Return the [x, y] coordinate for the center point of the cell that contains the specified text.  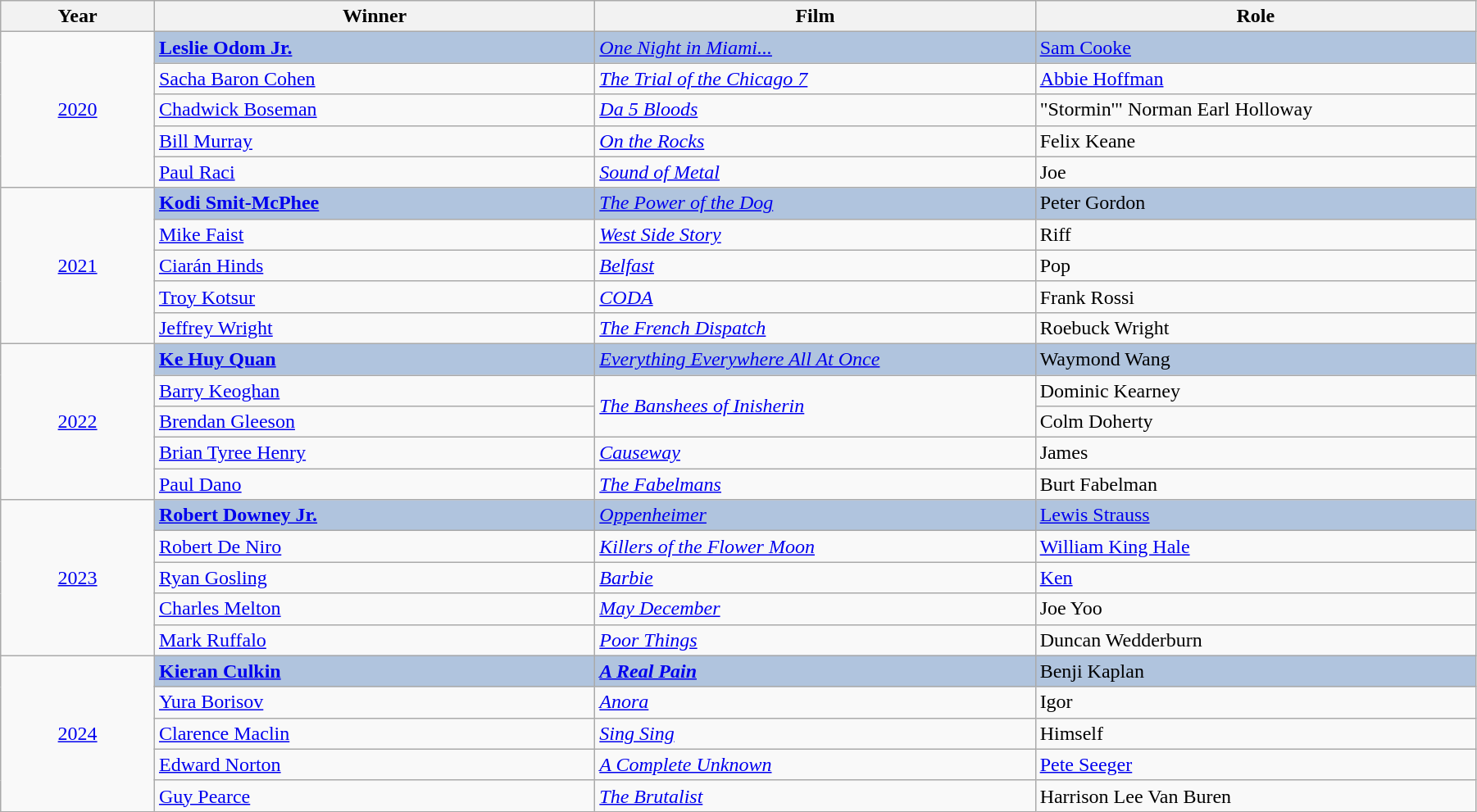
Mark Ruffalo [374, 640]
Belfast [815, 265]
Anora [815, 702]
The Banshees of Inisherin [815, 406]
Mike Faist [374, 234]
On the Rocks [815, 141]
Waymond Wang [1256, 359]
Da 5 Bloods [815, 110]
Abbie Hoffman [1256, 79]
The Power of the Dog [815, 203]
Himself [1256, 733]
Paul Dano [374, 484]
Bill Murray [374, 141]
Yura Borisov [374, 702]
West Side Story [815, 234]
Kodi Smit-McPhee [374, 203]
Barry Keoghan [374, 391]
Killers of the Flower Moon [815, 547]
A Real Pain [815, 671]
Pete Seeger [1256, 764]
Brendan Gleeson [374, 422]
May December [815, 609]
Felix Keane [1256, 141]
Causeway [815, 453]
Edward Norton [374, 764]
Sacha Baron Cohen [374, 79]
One Night in Miami... [815, 48]
The Trial of the Chicago 7 [815, 79]
Brian Tyree Henry [374, 453]
Colm Doherty [1256, 422]
Robert De Niro [374, 547]
Pop [1256, 265]
Duncan Wedderburn [1256, 640]
2022 [78, 421]
Dominic Kearney [1256, 391]
2023 [78, 578]
Joe Yoo [1256, 609]
Riff [1256, 234]
Guy Pearce [374, 796]
A Complete Unknown [815, 764]
Clarence Maclin [374, 733]
Peter Gordon [1256, 203]
Roebuck Wright [1256, 328]
Year [78, 16]
2021 [78, 265]
Oppenheimer [815, 515]
"Stormin'" Norman Earl Holloway [1256, 110]
The Brutalist [815, 796]
Winner [374, 16]
Robert Downey Jr. [374, 515]
2024 [78, 733]
Everything Everywhere All At Once [815, 359]
The French Dispatch [815, 328]
Benji Kaplan [1256, 671]
Burt Fabelman [1256, 484]
Ciarán Hinds [374, 265]
Lewis Strauss [1256, 515]
William King Hale [1256, 547]
Jeffrey Wright [374, 328]
The Fabelmans [815, 484]
Film [815, 16]
Ryan Gosling [374, 578]
Barbie [815, 578]
Role [1256, 16]
James [1256, 453]
Sound of Metal [815, 172]
Troy Kotsur [374, 297]
Harrison Lee Van Buren [1256, 796]
Paul Raci [374, 172]
CODA [815, 297]
Kieran Culkin [374, 671]
Chadwick Boseman [374, 110]
Poor Things [815, 640]
Igor [1256, 702]
Sam Cooke [1256, 48]
2020 [78, 110]
Joe [1256, 172]
Ke Huy Quan [374, 359]
Frank Rossi [1256, 297]
Sing Sing [815, 733]
Ken [1256, 578]
Leslie Odom Jr. [374, 48]
Charles Melton [374, 609]
